Output the (X, Y) coordinate of the center of the cell containing the given text.  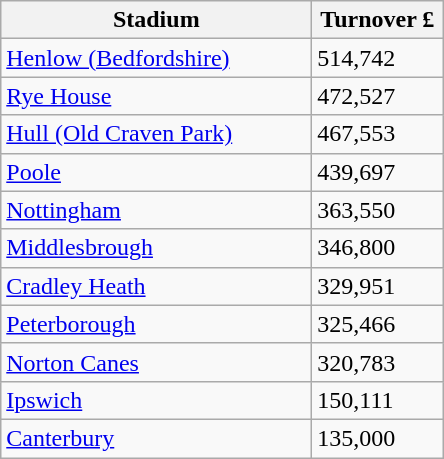
Poole (156, 172)
329,951 (378, 286)
Turnover £ (378, 20)
Ipswich (156, 400)
Hull (Old Craven Park) (156, 134)
472,527 (378, 96)
Nottingham (156, 210)
Norton Canes (156, 362)
467,553 (378, 134)
Henlow (Bedfordshire) (156, 58)
439,697 (378, 172)
346,800 (378, 248)
363,550 (378, 210)
Canterbury (156, 438)
Rye House (156, 96)
320,783 (378, 362)
Cradley Heath (156, 286)
150,111 (378, 400)
Stadium (156, 20)
135,000 (378, 438)
514,742 (378, 58)
Peterborough (156, 324)
Middlesbrough (156, 248)
325,466 (378, 324)
